Search for the cell housing the specified text and yield its [x, y] center coordinate. 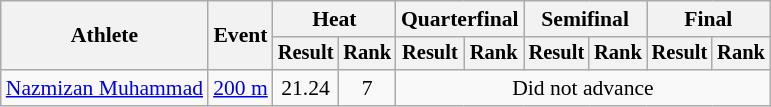
Event [240, 36]
Quarterfinal [460, 19]
Final [708, 19]
Semifinal [586, 19]
7 [367, 88]
Did not advance [583, 88]
200 m [240, 88]
Nazmizan Muhammad [104, 88]
Heat [334, 19]
21.24 [306, 88]
Athlete [104, 36]
